Provide the (x, y) coordinate of the cell's center where the given text is located.  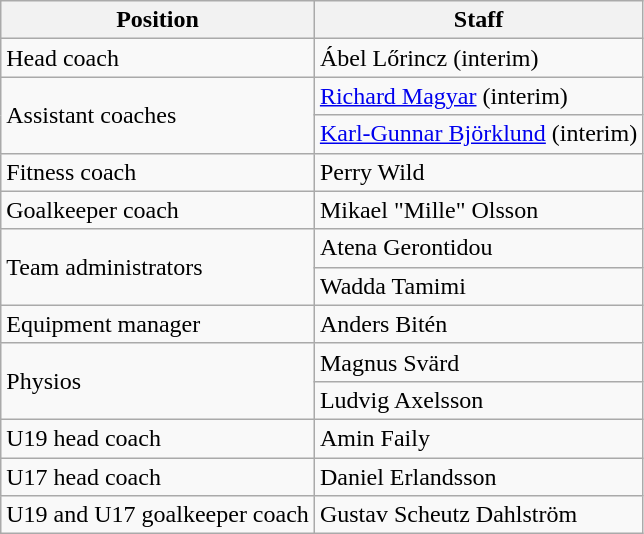
Wadda Tamimi (478, 286)
Anders Bitén (478, 324)
Position (158, 20)
Assistant coaches (158, 115)
Perry Wild (478, 172)
Mikael "Mille" Olsson (478, 210)
Karl-Gunnar Björklund (interim) (478, 134)
Magnus Svärd (478, 362)
U19 and U17 goalkeeper coach (158, 515)
Ludvig Axelsson (478, 400)
Amin Faily (478, 438)
Daniel Erlandsson (478, 477)
Richard Magyar (interim) (478, 96)
U19 head coach (158, 438)
Head coach (158, 58)
Ábel Lőrincz (interim) (478, 58)
U17 head coach (158, 477)
Team administrators (158, 267)
Atena Gerontidou (478, 248)
Staff (478, 20)
Fitness coach (158, 172)
Gustav Scheutz Dahlström (478, 515)
Physios (158, 381)
Goalkeeper coach (158, 210)
Equipment manager (158, 324)
